Output the [x, y] coordinate of the center of the cell containing the given text.  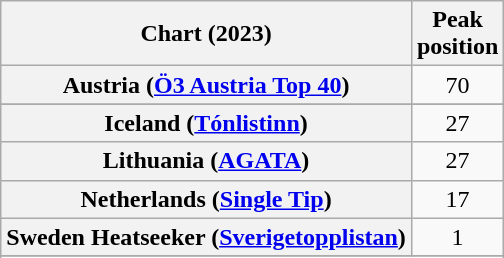
70 [457, 85]
Peakposition [457, 34]
Netherlands (Single Tip) [206, 199]
Lithuania (AGATA) [206, 161]
Iceland (Tónlistinn) [206, 123]
17 [457, 199]
Sweden Heatseeker (Sverigetopplistan) [206, 237]
Austria (Ö3 Austria Top 40) [206, 85]
Chart (2023) [206, 34]
1 [457, 237]
